Locate the cell with the specified text and output its [x, y] center coordinate. 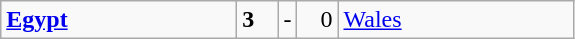
Egypt [119, 20]
- [288, 20]
3 [258, 20]
0 [318, 20]
Wales [456, 20]
